Return the [X, Y] coordinate for the center point of the cell that contains the specified text.  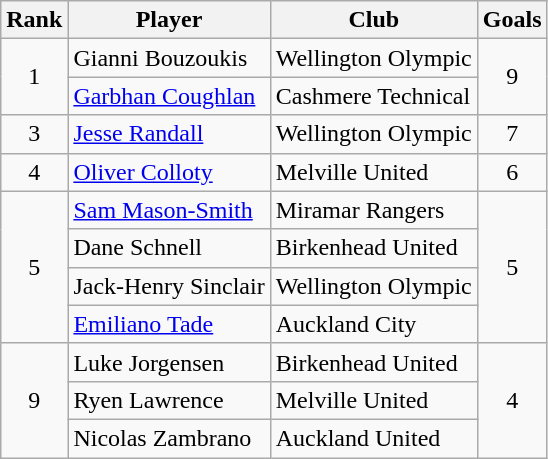
Emiliano Tade [169, 324]
3 [34, 134]
Luke Jorgensen [169, 362]
Player [169, 20]
7 [512, 134]
Auckland City [374, 324]
1 [34, 77]
Goals [512, 20]
Sam Mason-Smith [169, 210]
Ryen Lawrence [169, 400]
Jesse Randall [169, 134]
Gianni Bouzoukis [169, 58]
Nicolas Zambrano [169, 438]
Jack-Henry Sinclair [169, 286]
Miramar Rangers [374, 210]
Cashmere Technical [374, 96]
Rank [34, 20]
Dane Schnell [169, 248]
Garbhan Coughlan [169, 96]
Oliver Colloty [169, 172]
Auckland United [374, 438]
6 [512, 172]
Club [374, 20]
